Capture the cell that displays the provided text and extract its (X, Y) central coordinate. 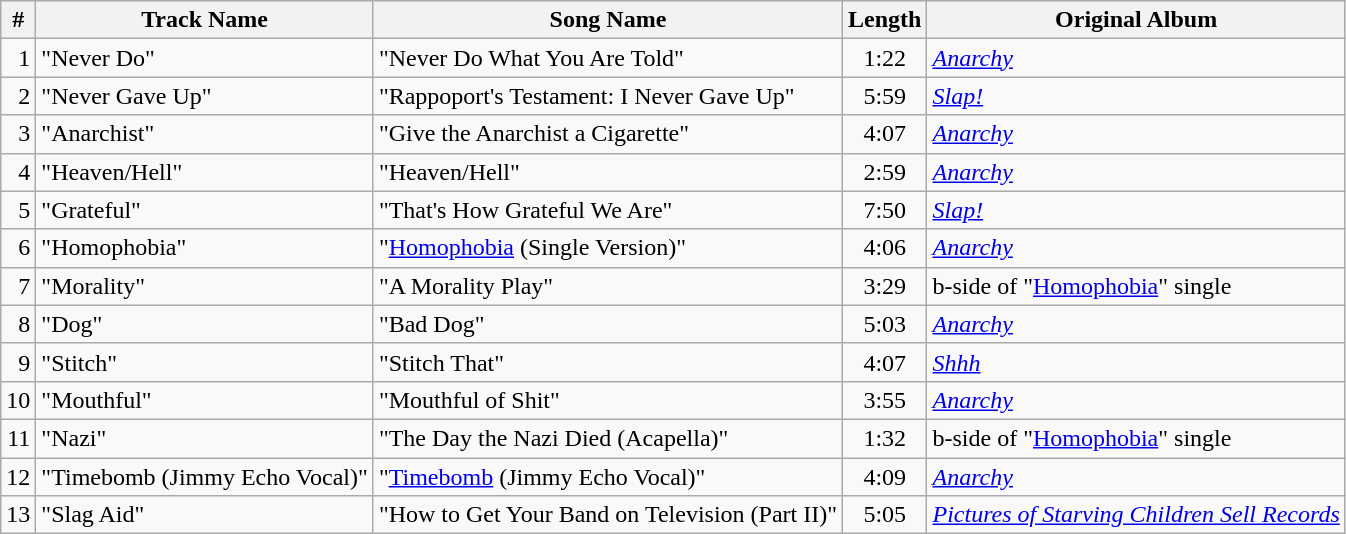
5 (18, 210)
3 (18, 134)
5:05 (885, 515)
7:50 (885, 210)
2:59 (885, 172)
"Anarchist" (205, 134)
# (18, 20)
"A Morality Play" (608, 286)
3:55 (885, 400)
Length (885, 20)
7 (18, 286)
Pictures of Starving Children Sell Records (1136, 515)
4:09 (885, 477)
"Morality" (205, 286)
1:22 (885, 58)
Original Album (1136, 20)
12 (18, 477)
"Mouthful" (205, 400)
Track Name (205, 20)
"Rappoport's Testament: I Never Gave Up" (608, 96)
11 (18, 438)
"Stitch" (205, 362)
"Never Do What You Are Told" (608, 58)
4:06 (885, 248)
"That's How Grateful We Are" (608, 210)
"Never Gave Up" (205, 96)
"Nazi" (205, 438)
"The Day the Nazi Died (Acapella)" (608, 438)
"Bad Dog" (608, 324)
5:03 (885, 324)
9 (18, 362)
3:29 (885, 286)
"Grateful" (205, 210)
"Slag Aid" (205, 515)
13 (18, 515)
Shhh (1136, 362)
"Stitch That" (608, 362)
"How to Get Your Band on Television (Part II)" (608, 515)
1:32 (885, 438)
"Homophobia (Single Version)" (608, 248)
"Homophobia" (205, 248)
"Dog" (205, 324)
5:59 (885, 96)
"Mouthful of Shit" (608, 400)
"Never Do" (205, 58)
2 (18, 96)
1 (18, 58)
8 (18, 324)
10 (18, 400)
Song Name (608, 20)
"Give the Anarchist a Cigarette" (608, 134)
4 (18, 172)
6 (18, 248)
